Return (x, y) of the center of cell containing provided text 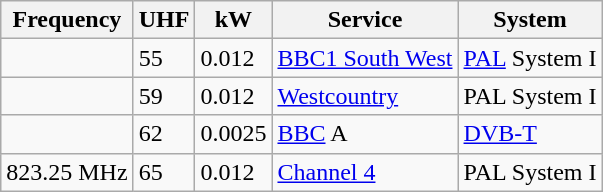
BBC1 South West (365, 58)
55 (164, 58)
65 (164, 172)
kW (234, 20)
Westcountry (365, 96)
62 (164, 134)
System (530, 20)
Service (365, 20)
BBC A (365, 134)
59 (164, 96)
DVB-T (530, 134)
0.0025 (234, 134)
Frequency (67, 20)
UHF (164, 20)
823.25 MHz (67, 172)
Channel 4 (365, 172)
